From the cell containing the given text, extract its center point as [x, y] coordinate. 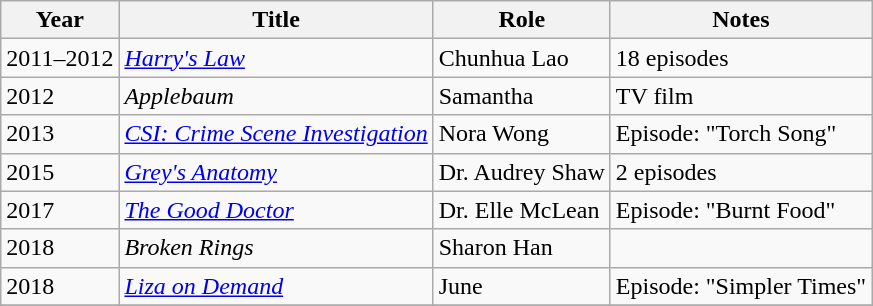
Year [60, 20]
Episode: "Simpler Times" [740, 286]
CSI: Crime Scene Investigation [276, 134]
2017 [60, 210]
18 episodes [740, 58]
Samantha [522, 96]
Role [522, 20]
Liza on Demand [276, 286]
2 episodes [740, 172]
Dr. Audrey Shaw [522, 172]
Title [276, 20]
Chunhua Lao [522, 58]
2011–2012 [60, 58]
Episode: "Torch Song" [740, 134]
Broken Rings [276, 248]
2012 [60, 96]
Sharon Han [522, 248]
Applebaum [276, 96]
Dr. Elle McLean [522, 210]
June [522, 286]
2015 [60, 172]
2013 [60, 134]
The Good Doctor [276, 210]
Nora Wong [522, 134]
Notes [740, 20]
Episode: "Burnt Food" [740, 210]
TV film [740, 96]
Harry's Law [276, 58]
Grey's Anatomy [276, 172]
